Provide the [X, Y] coordinate of the cell's center where the given text is located.  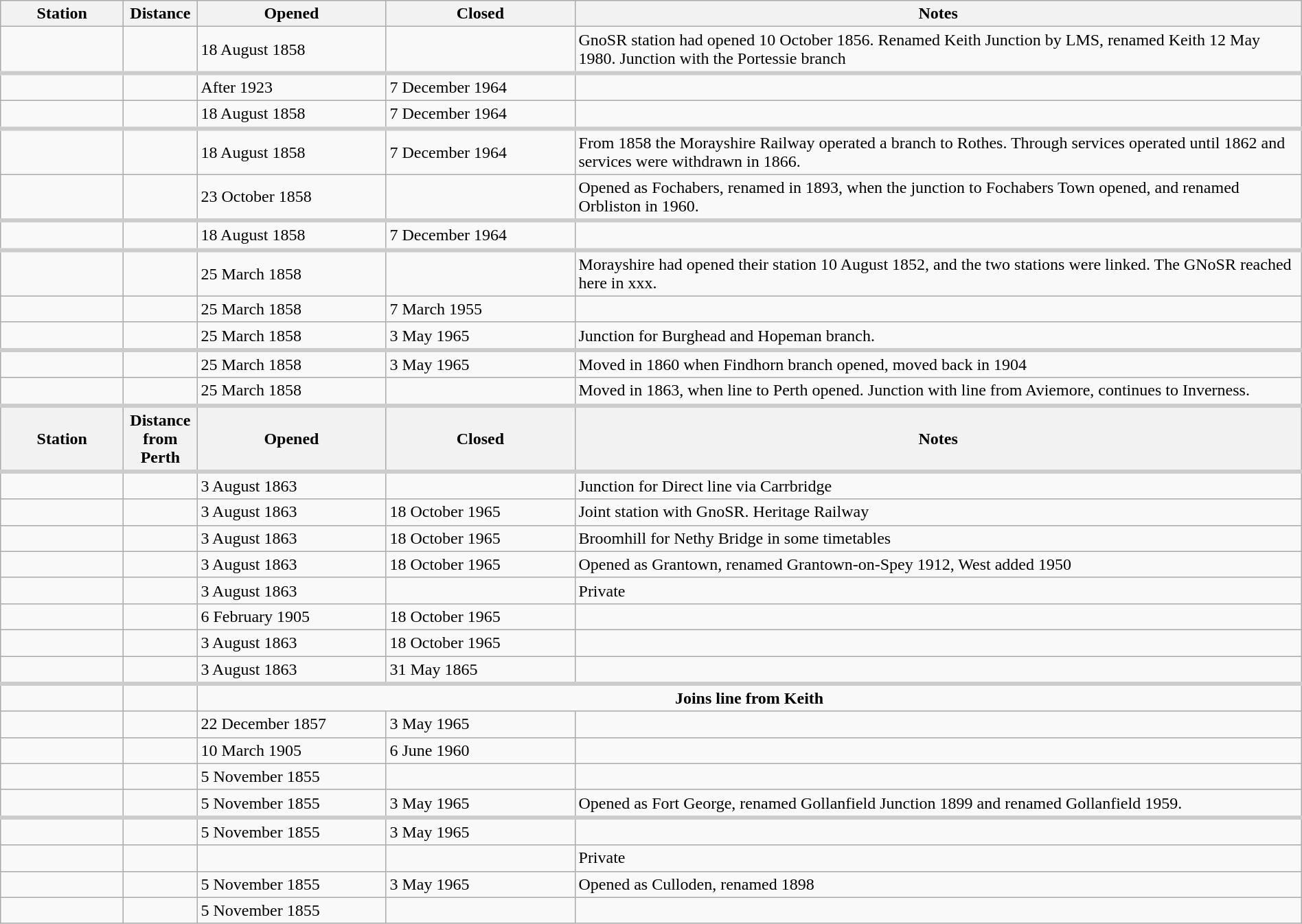
Distance [161, 14]
23 October 1858 [291, 198]
6 February 1905 [291, 616]
Distance from Perth [161, 438]
Morayshire had opened their station 10 August 1852, and the two stations were linked. The GNoSR reached here in xxx. [938, 273]
GnoSR station had opened 10 October 1856. Renamed Keith Junction by LMS, renamed Keith 12 May 1980. Junction with the Portessie branch [938, 49]
Broomhill for Nethy Bridge in some timetables [938, 538]
7 March 1955 [481, 309]
Moved in 1863, when line to Perth opened. Junction with line from Aviemore, continues to Inverness. [938, 391]
After 1923 [291, 86]
Joint station with GnoSR. Heritage Railway [938, 512]
6 June 1960 [481, 750]
22 December 1857 [291, 724]
From 1858 the Morayshire Railway operated a branch to Rothes. Through services operated until 1862 and services were withdrawn in 1866. [938, 151]
10 March 1905 [291, 750]
Opened as Fort George, renamed Gollanfield Junction 1899 and renamed Gollanfield 1959. [938, 803]
Moved in 1860 when Findhorn branch opened, moved back in 1904 [938, 364]
Opened as Grantown, renamed Grantown-on-Spey 1912, West added 1950 [938, 564]
31 May 1865 [481, 670]
Junction for Burghead and Hopeman branch. [938, 336]
Opened as Culloden, renamed 1898 [938, 884]
Opened as Fochabers, renamed in 1893, when the junction to Fochabers Town opened, and renamed Orbliston in 1960. [938, 198]
Joins line from Keith [749, 697]
Junction for Direct line via Carrbridge [938, 485]
